For the text-containing cell, return its midpoint in (X, Y) coordinate format. 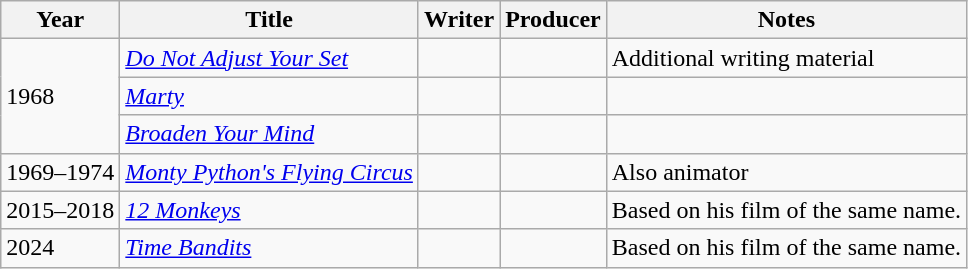
Producer (554, 20)
Also animator (786, 172)
Time Bandits (270, 248)
Broaden Your Mind (270, 134)
Monty Python's Flying Circus (270, 172)
Year (60, 20)
2015–2018 (60, 210)
Additional writing material (786, 58)
1968 (60, 96)
Title (270, 20)
Do Not Adjust Your Set (270, 58)
Writer (458, 20)
12 Monkeys (270, 210)
Notes (786, 20)
Marty (270, 96)
2024 (60, 248)
1969–1974 (60, 172)
